Provide the [x, y] coordinate of the cell's center where the given text is located.  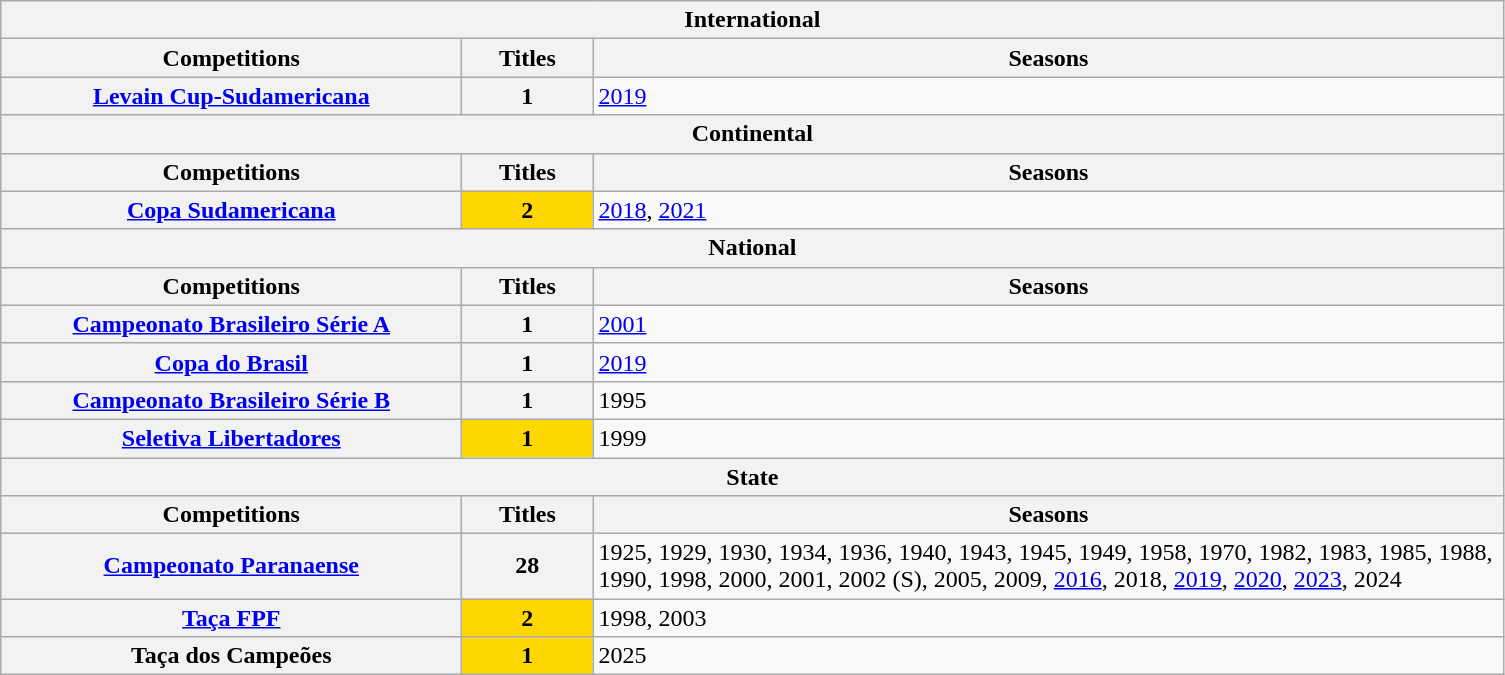
National [752, 248]
2018, 2021 [1048, 210]
Seletiva Libertadores [232, 438]
1998, 2003 [1048, 618]
Campeonato Paranaense [232, 566]
Taça FPF [232, 618]
State [752, 477]
2001 [1048, 324]
Continental [752, 134]
1995 [1048, 400]
Campeonato Brasileiro Série A [232, 324]
International [752, 20]
28 [528, 566]
1999 [1048, 438]
2025 [1048, 656]
Copa Sudamericana [232, 210]
Copa do Brasil [232, 362]
Campeonato Brasileiro Série B [232, 400]
Levain Cup-Sudamericana [232, 96]
Taça dos Campeões [232, 656]
